Return the [x, y] coordinate for the center point of the cell that contains the specified text.  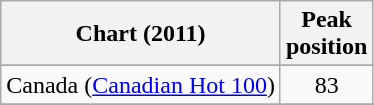
83 [326, 85]
Peakposition [326, 34]
Chart (2011) [141, 34]
Canada (Canadian Hot 100) [141, 85]
